Locate the cell with the specified text and output its [X, Y] center coordinate. 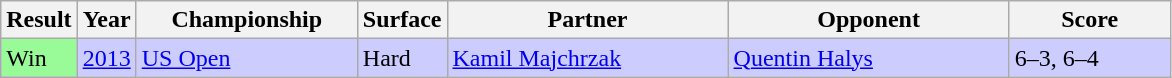
Result [39, 20]
6–3, 6–4 [1090, 58]
US Open [246, 58]
Score [1090, 20]
Win [39, 58]
Year [106, 20]
Hard [402, 58]
Surface [402, 20]
Championship [246, 20]
Kamil Majchrzak [588, 58]
Quentin Halys [868, 58]
Opponent [868, 20]
2013 [106, 58]
Partner [588, 20]
